Return the (X, Y) coordinate for the center point of the cell that contains the specified text.  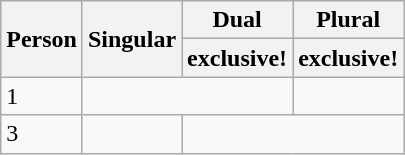
Dual (238, 20)
1 (42, 96)
3 (42, 134)
Plural (348, 20)
Person (42, 39)
Singular (132, 39)
